From the cell containing the given text, extract its center point as (x, y) coordinate. 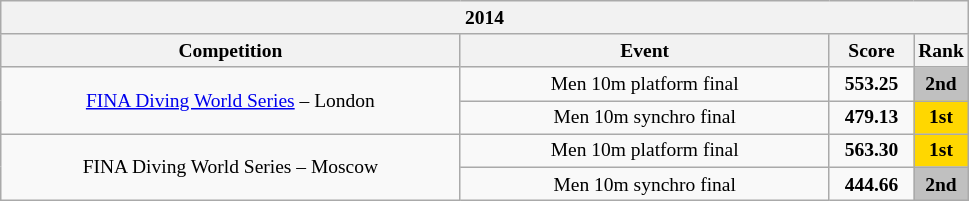
2014 (485, 18)
Score (871, 50)
FINA Diving World Series – London (230, 100)
Competition (230, 50)
479.13 (871, 118)
Rank (942, 50)
563.30 (871, 150)
553.25 (871, 84)
FINA Diving World Series – Moscow (230, 168)
444.66 (871, 184)
Event (644, 50)
